Capture the cell that displays the provided text and extract its (X, Y) central coordinate. 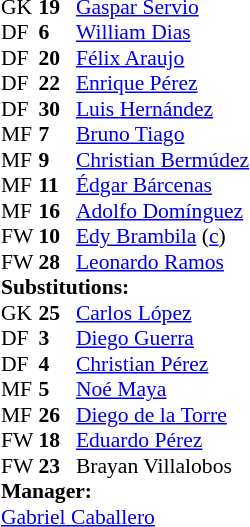
28 (57, 262)
25 (57, 313)
7 (57, 135)
Manager: (125, 491)
23 (57, 466)
Christian Pérez (162, 364)
4 (57, 364)
GK (20, 313)
Félix Araujo (162, 58)
Edy Brambila (c) (162, 237)
Adolfo Domínguez (162, 211)
Leonardo Ramos (162, 262)
22 (57, 83)
Luis Hernández (162, 109)
5 (57, 389)
Carlos López (162, 313)
26 (57, 415)
Enrique Pérez (162, 83)
20 (57, 58)
Brayan Villalobos (162, 466)
Christian Bermúdez (162, 160)
Diego Guerra (162, 339)
Bruno Tiago (162, 135)
10 (57, 237)
30 (57, 109)
6 (57, 33)
Diego de la Torre (162, 415)
3 (57, 339)
Eduardo Pérez (162, 441)
16 (57, 211)
Noé Maya (162, 389)
11 (57, 185)
18 (57, 441)
9 (57, 160)
William Dias (162, 33)
Édgar Bárcenas (162, 185)
Substitutions: (125, 287)
